Detect which cell encompasses the target text, then output its (X, Y) center coordinate. 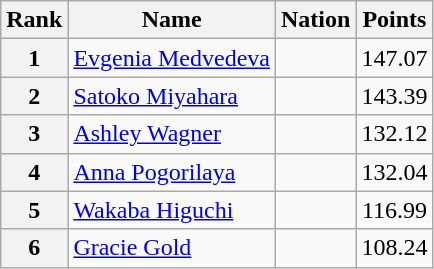
Nation (316, 20)
Rank (34, 20)
147.07 (394, 58)
132.12 (394, 134)
Wakaba Higuchi (172, 210)
108.24 (394, 248)
4 (34, 172)
Evgenia Medvedeva (172, 58)
3 (34, 134)
Anna Pogorilaya (172, 172)
116.99 (394, 210)
1 (34, 58)
Ashley Wagner (172, 134)
2 (34, 96)
143.39 (394, 96)
Name (172, 20)
Satoko Miyahara (172, 96)
6 (34, 248)
Gracie Gold (172, 248)
Points (394, 20)
5 (34, 210)
132.04 (394, 172)
